Pinpoint the cell where the given text exists, returning its (x, y) midpoint coordinate. 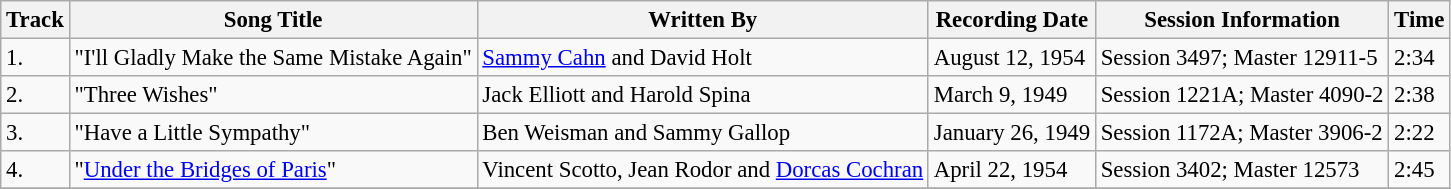
"Under the Bridges of Paris" (273, 170)
Sammy Cahn and David Holt (702, 58)
2. (35, 95)
Vincent Scotto, Jean Rodor and Dorcas Cochran (702, 170)
August 12, 1954 (1012, 58)
Session Information (1242, 20)
"Have a Little Sympathy" (273, 133)
Session 3497; Master 12911-5 (1242, 58)
Ben Weisman and Sammy Gallop (702, 133)
Session 3402; Master 12573 (1242, 170)
Recording Date (1012, 20)
2:34 (1420, 58)
1. (35, 58)
"I'll Gladly Make the Same Mistake Again" (273, 58)
April 22, 1954 (1012, 170)
3. (35, 133)
Session 1172A; Master 3906-2 (1242, 133)
Session 1221A; Master 4090-2 (1242, 95)
Track (35, 20)
4. (35, 170)
Song Title (273, 20)
2:22 (1420, 133)
2:38 (1420, 95)
2:45 (1420, 170)
Written By (702, 20)
Time (1420, 20)
"Three Wishes" (273, 95)
March 9, 1949 (1012, 95)
Jack Elliott and Harold Spina (702, 95)
January 26, 1949 (1012, 133)
